Locate the cell with the specified text and output its [X, Y] center coordinate. 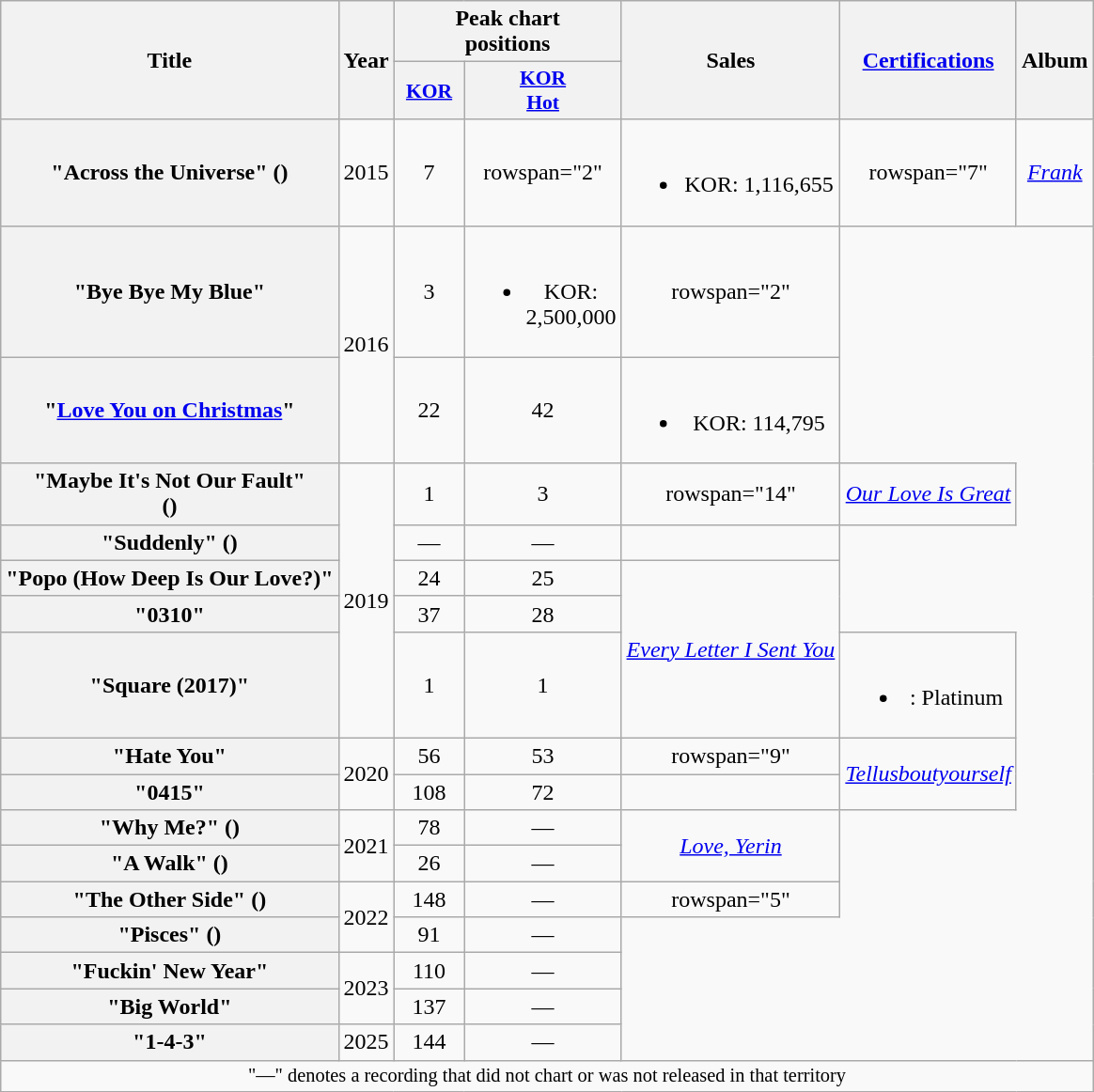
"0310" [169, 614]
: Platinum [929, 684]
110 [429, 971]
"Across the Universe" () [169, 173]
"1-4-3" [169, 1042]
Our Love Is Great [929, 494]
"0415" [169, 792]
"Maybe It's Not Our Fault" () [169, 494]
22 [429, 410]
Album [1055, 60]
148 [429, 899]
2023 [367, 989]
"Square (2017)" [169, 684]
Certifications [929, 60]
KOR: 114,795 [731, 410]
KOR: 1,116,655 [731, 173]
KOR [429, 90]
7 [429, 173]
rowspan="5" [731, 899]
rowspan="14" [731, 494]
2025 [367, 1042]
2020 [367, 773]
26 [429, 864]
rowspan="7" [929, 173]
42 [543, 410]
Year [367, 60]
Tellusboutyourself [929, 773]
37 [429, 614]
2021 [367, 846]
72 [543, 792]
"Love You on Christmas" [169, 410]
Every Letter I Sent You [731, 648]
Love, Yerin [731, 846]
"Suddenly" () [169, 542]
KOR: 2,500,000 [543, 291]
"—" denotes a recording that did not chart or was not released in that territory [547, 1076]
Title [169, 60]
91 [429, 935]
2019 [367, 601]
56 [429, 756]
144 [429, 1042]
24 [429, 578]
"Big World" [169, 1006]
"Pisces" () [169, 935]
rowspan="9" [731, 756]
KORHot [543, 90]
"The Other Side" () [169, 899]
"Hate You" [169, 756]
53 [543, 756]
"Fuckin' New Year" [169, 971]
"A Walk" () [169, 864]
2022 [367, 917]
2015 [367, 173]
28 [543, 614]
137 [429, 1006]
108 [429, 792]
2016 [367, 344]
Peak chartpositions [508, 32]
25 [543, 578]
"Bye Bye My Blue" [169, 291]
78 [429, 828]
"Popo (How Deep Is Our Love?)" [169, 578]
"Why Me?" () [169, 828]
Frank [1055, 173]
Sales [731, 60]
